Determine the (X, Y) coordinate at the center of the cell enclosing the given text.  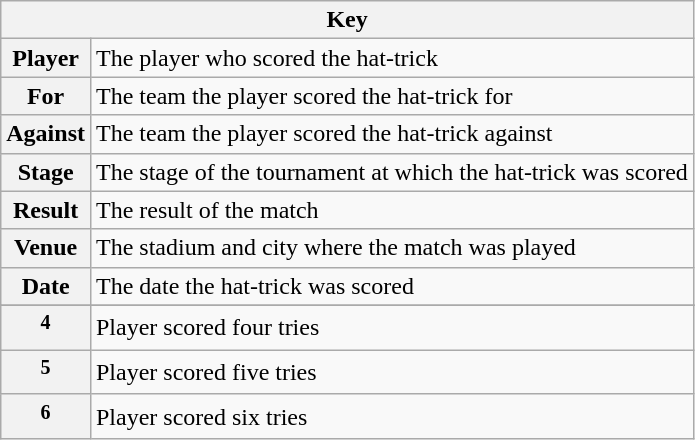
4 (46, 328)
Against (46, 134)
Player scored four tries (392, 328)
The date the hat-trick was scored (392, 286)
6 (46, 416)
The player who scored the hat-trick (392, 58)
The team the player scored the hat-trick for (392, 96)
Player scored five tries (392, 372)
For (46, 96)
Date (46, 286)
Result (46, 210)
The result of the match (392, 210)
Stage (46, 172)
5 (46, 372)
Player (46, 58)
The stadium and city where the match was played (392, 248)
Player scored six tries (392, 416)
The stage of the tournament at which the hat-trick was scored (392, 172)
Key (348, 20)
Venue (46, 248)
The team the player scored the hat-trick against (392, 134)
